Detect which cell encompasses the target text, then output its [X, Y] center coordinate. 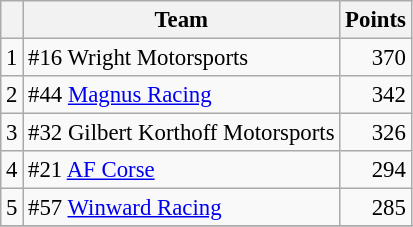
285 [376, 208]
4 [12, 170]
5 [12, 208]
2 [12, 95]
#32 Gilbert Korthoff Motorsports [182, 133]
#57 Winward Racing [182, 208]
3 [12, 133]
342 [376, 95]
Points [376, 20]
1 [12, 58]
326 [376, 133]
#16 Wright Motorsports [182, 58]
Team [182, 20]
#21 AF Corse [182, 170]
370 [376, 58]
#44 Magnus Racing [182, 95]
294 [376, 170]
